Detect which cell encompasses the target text, then output its (x, y) center coordinate. 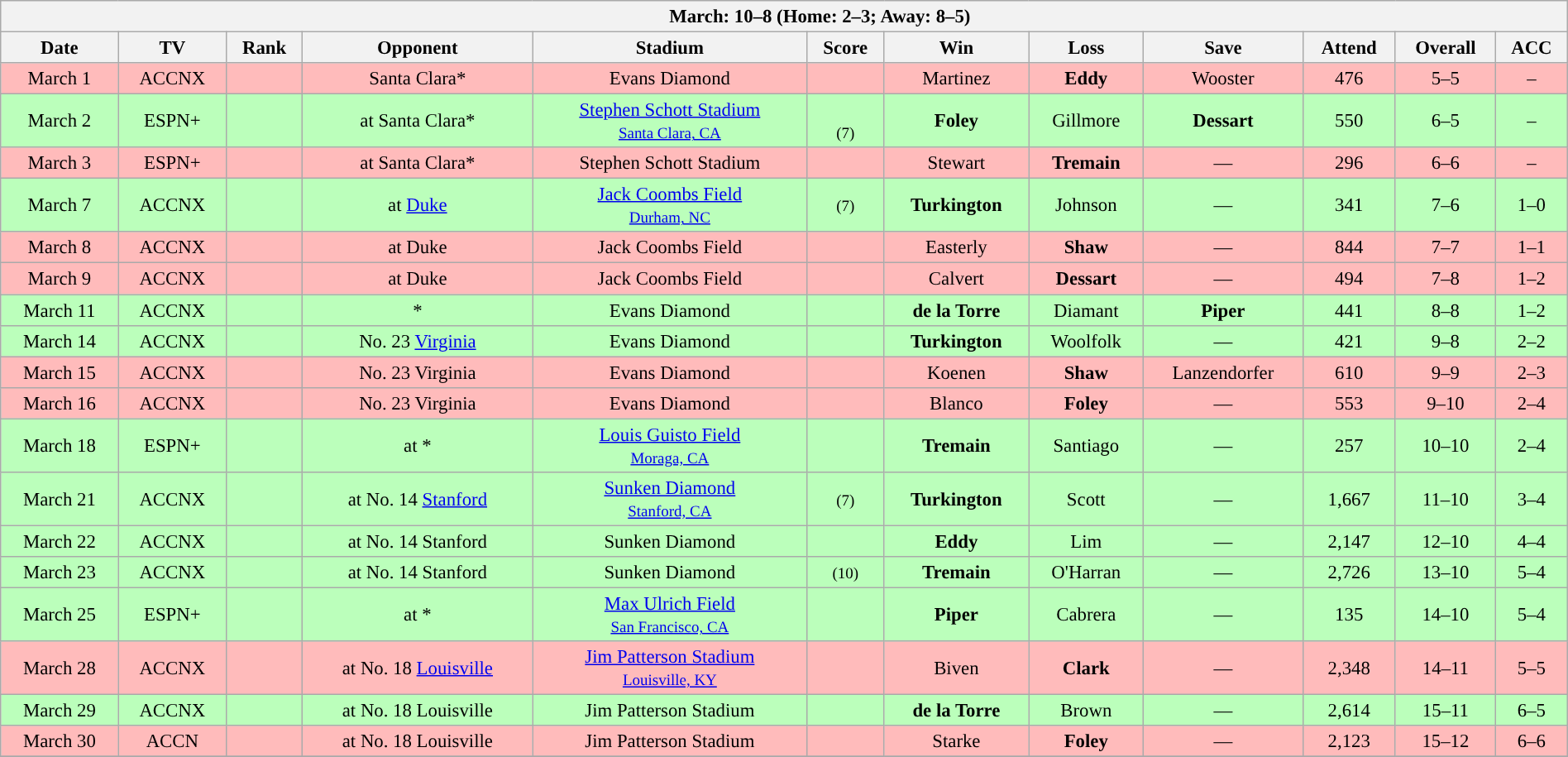
1,667 (1349, 498)
9–9 (1446, 372)
March 18 (60, 445)
4–4 (1532, 541)
ACCN (172, 741)
* (418, 310)
March 8 (60, 247)
March 21 (60, 498)
Lim (1087, 541)
494 (1349, 279)
Santiago (1087, 445)
O'Harran (1087, 573)
Gillmore (1087, 121)
Jack Coombs FieldDurham, NC (670, 205)
9–10 (1446, 403)
1–1 (1532, 247)
Louis Guisto FieldMoraga, CA (670, 445)
2,147 (1349, 541)
Lanzendorfer (1223, 372)
Stewart (956, 163)
Martinez (956, 79)
10–10 (1446, 445)
2–3 (1532, 372)
Date (60, 47)
Wooster (1223, 79)
March 1 (60, 79)
March 11 (60, 310)
Attend (1349, 47)
March 2 (60, 121)
15–12 (1446, 741)
Blanco (956, 403)
Sunken DiamondStanford, CA (670, 498)
14–10 (1446, 614)
2,726 (1349, 573)
Koenen (956, 372)
1–0 (1532, 205)
2,123 (1349, 741)
9–8 (1446, 341)
March 23 (60, 573)
March 9 (60, 279)
2–2 (1532, 341)
Biven (956, 668)
Brown (1087, 710)
March 7 (60, 205)
844 (1349, 247)
341 (1349, 205)
135 (1349, 614)
Stephen Schott Stadium (670, 163)
March 28 (60, 668)
441 (1349, 310)
March 22 (60, 541)
Scott (1087, 498)
Calvert (956, 279)
March 14 (60, 341)
Overall (1446, 47)
13–10 (1446, 573)
2,348 (1349, 668)
TV (172, 47)
11–10 (1446, 498)
3–4 (1532, 498)
14–11 (1446, 668)
ACC (1532, 47)
Stephen Schott StadiumSanta Clara, CA (670, 121)
Clark (1087, 668)
Johnson (1087, 205)
610 (1349, 372)
Stadium (670, 47)
March 16 (60, 403)
March 29 (60, 710)
Loss (1087, 47)
7–7 (1446, 247)
March: 10–8 (Home: 2–3; Away: 8–5) (784, 17)
15–11 (1446, 710)
Rank (265, 47)
421 (1349, 341)
Save (1223, 47)
8–8 (1446, 310)
Win (956, 47)
476 (1349, 79)
March 15 (60, 372)
553 (1349, 403)
Starke (956, 741)
296 (1349, 163)
March 3 (60, 163)
Jim Patterson StadiumLouisville, KY (670, 668)
Woolfolk (1087, 341)
Santa Clara* (418, 79)
Diamant (1087, 310)
Score (845, 47)
Cabrera (1087, 614)
7–8 (1446, 279)
2,614 (1349, 710)
March 30 (60, 741)
Easterly (956, 247)
March 25 (60, 614)
257 (1349, 445)
550 (1349, 121)
Max Ulrich FieldSan Francisco, CA (670, 614)
12–10 (1446, 541)
7–6 (1446, 205)
Opponent (418, 47)
(10) (845, 573)
